Capture the cell that displays the provided text and extract its (x, y) central coordinate. 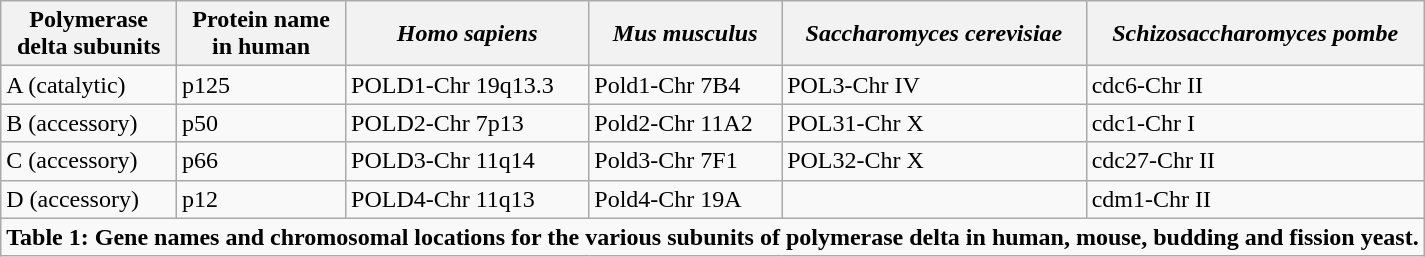
p50 (260, 123)
Pold1-Chr 7B4 (686, 85)
B (accessory) (89, 123)
Pold2-Chr 11A2 (686, 123)
p66 (260, 161)
p12 (260, 199)
Protein name in human (260, 34)
Homo sapiens (468, 34)
POL32-Chr X (934, 161)
cdc1-Chr I (1255, 123)
A (catalytic) (89, 85)
cdm1-Chr II (1255, 199)
D (accessory) (89, 199)
Pold3-Chr 7F1 (686, 161)
Table 1: Gene names and chromosomal locations for the various subunits of polymerase delta in human, mouse, budding and fission yeast. (712, 237)
cdc27-Chr II (1255, 161)
C (accessory) (89, 161)
POLD1-Chr 19q13.3 (468, 85)
POLD2-Chr 7p13 (468, 123)
POLD3-Chr 11q14 (468, 161)
Pold4-Chr 19A (686, 199)
cdc6-Chr II (1255, 85)
Schizosaccharomyces pombe (1255, 34)
POLD4-Chr 11q13 (468, 199)
POL3-Chr IV (934, 85)
Saccharomyces cerevisiae (934, 34)
p125 (260, 85)
Polymerase delta subunits (89, 34)
Mus musculus (686, 34)
POL31-Chr X (934, 123)
